Output the (x, y) coordinate of the center of the cell containing the given text.  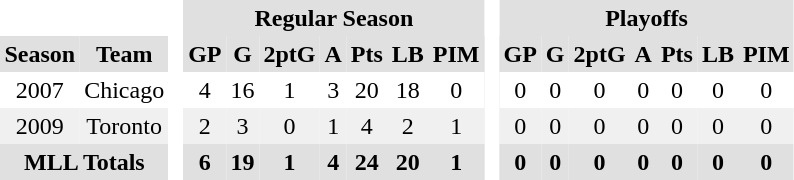
2009 (40, 126)
24 (366, 162)
MLL Totals (84, 162)
19 (242, 162)
18 (408, 90)
Team (124, 54)
Regular Season (334, 18)
Chicago (124, 90)
6 (205, 162)
Season (40, 54)
Playoffs (646, 18)
Toronto (124, 126)
2007 (40, 90)
16 (242, 90)
